Capture the cell that displays the provided text and extract its [x, y] central coordinate. 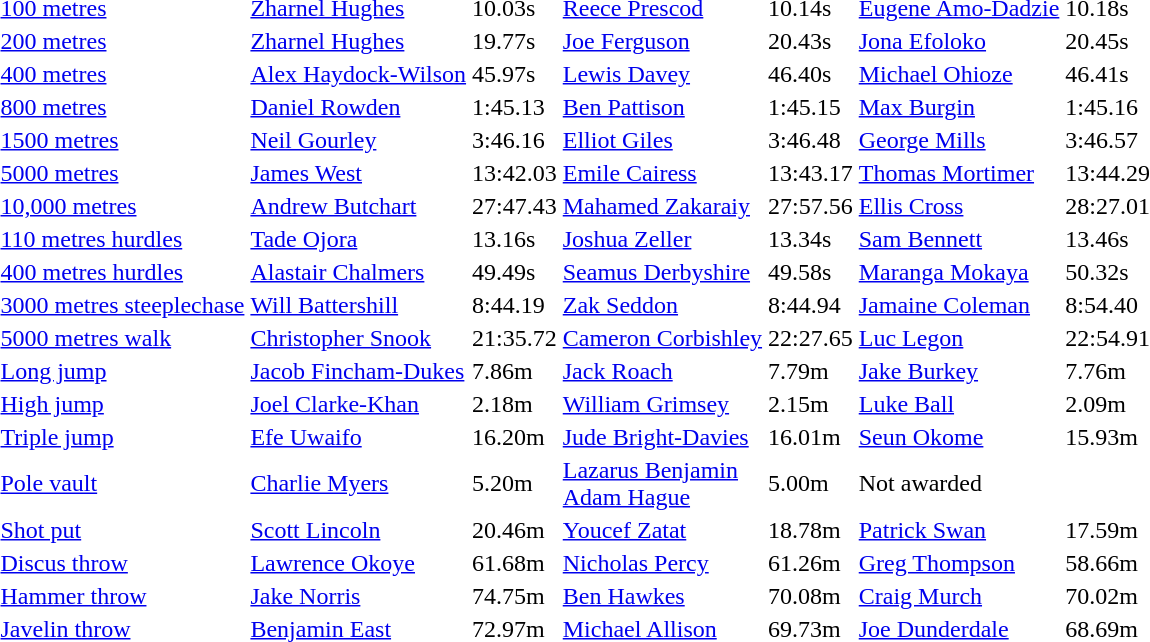
Andrew Butchart [358, 206]
Lawrence Okoye [358, 563]
49.58s [811, 272]
William Grimsey [662, 404]
Tade Ojora [358, 239]
Cameron Corbishley [662, 338]
Michael Ohioze [959, 74]
61.26m [811, 563]
Jamaine Coleman [959, 305]
5.00m [811, 484]
3:46.48 [811, 140]
Jona Efoloko [959, 41]
3:46.16 [515, 140]
Lewis Davey [662, 74]
21:35.72 [515, 338]
James West [358, 173]
Seamus Derbyshire [662, 272]
Jude Bright-Davies [662, 437]
George Mills [959, 140]
19.77s [515, 41]
Christopher Snook [358, 338]
Craig Murch [959, 596]
Patrick Swan [959, 530]
18.78m [811, 530]
Seun Okome [959, 437]
Efe Uwaifo [358, 437]
8:44.94 [811, 305]
Joe Ferguson [662, 41]
1:45.13 [515, 107]
Nicholas Percy [662, 563]
Sam Bennett [959, 239]
Joel Clarke-Khan [358, 404]
Will Battershill [358, 305]
Lazarus BenjaminAdam Hague [662, 484]
61.68m [515, 563]
Max Burgin [959, 107]
Emile Cairess [662, 173]
Mahamed Zakaraiy [662, 206]
20.43s [811, 41]
Jack Roach [662, 371]
45.97s [515, 74]
Jake Norris [358, 596]
74.75m [515, 596]
16.20m [515, 437]
Ben Hawkes [662, 596]
Greg Thompson [959, 563]
46.40s [811, 74]
27:47.43 [515, 206]
1:45.15 [811, 107]
Maranga Mokaya [959, 272]
49.49s [515, 272]
27:57.56 [811, 206]
Neil Gourley [358, 140]
Joshua Zeller [662, 239]
13:42.03 [515, 173]
7.86m [515, 371]
Jacob Fincham-Dukes [358, 371]
8:44.19 [515, 305]
20.46m [515, 530]
Ellis Cross [959, 206]
16.01m [811, 437]
Scott Lincoln [358, 530]
2.15m [811, 404]
Elliot Giles [662, 140]
Jake Burkey [959, 371]
Charlie Myers [358, 484]
13.34s [811, 239]
Thomas Mortimer [959, 173]
5.20m [515, 484]
Zak Seddon [662, 305]
22:27.65 [811, 338]
Daniel Rowden [358, 107]
13.16s [515, 239]
7.79m [811, 371]
13:43.17 [811, 173]
Luke Ball [959, 404]
Zharnel Hughes [358, 41]
Alex Haydock-Wilson [358, 74]
Ben Pattison [662, 107]
2.18m [515, 404]
70.08m [811, 596]
Alastair Chalmers [358, 272]
Youcef Zatat [662, 530]
Luc Legon [959, 338]
